Identify which cell holds the provided text, then report its [x, y] central coordinate. 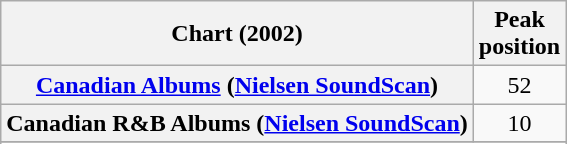
Chart (2002) [238, 34]
52 [519, 85]
Peakposition [519, 34]
Canadian Albums (Nielsen SoundScan) [238, 85]
10 [519, 123]
Canadian R&B Albums (Nielsen SoundScan) [238, 123]
